Capture the cell that displays the provided text and extract its [X, Y] central coordinate. 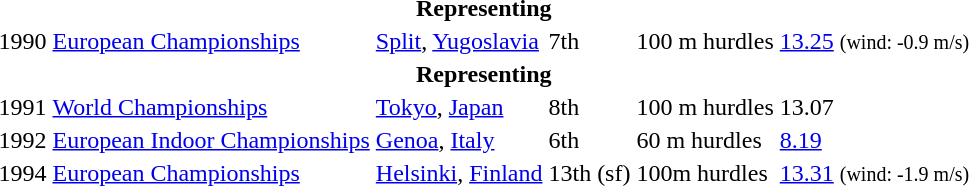
Tokyo, Japan [459, 107]
6th [590, 140]
European Indoor Championships [211, 140]
60 m hurdles [705, 140]
8th [590, 107]
Genoa, Italy [459, 140]
7th [590, 41]
Split, Yugoslavia [459, 41]
European Championships [211, 41]
World Championships [211, 107]
